Provide the (x, y) coordinate of the cell's center where the given text is located.  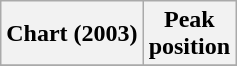
Peakposition (189, 34)
Chart (2003) (72, 34)
